For the text-containing cell, return its midpoint in [x, y] coordinate format. 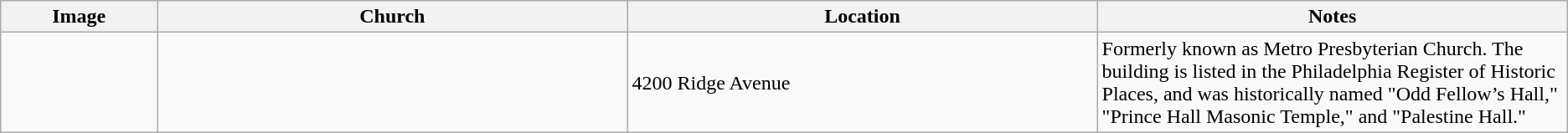
4200 Ridge Avenue [863, 82]
Notes [1332, 17]
Church [392, 17]
Image [79, 17]
Location [863, 17]
